Extract the (x, y) coordinate from the center of the cell holding the provided text.  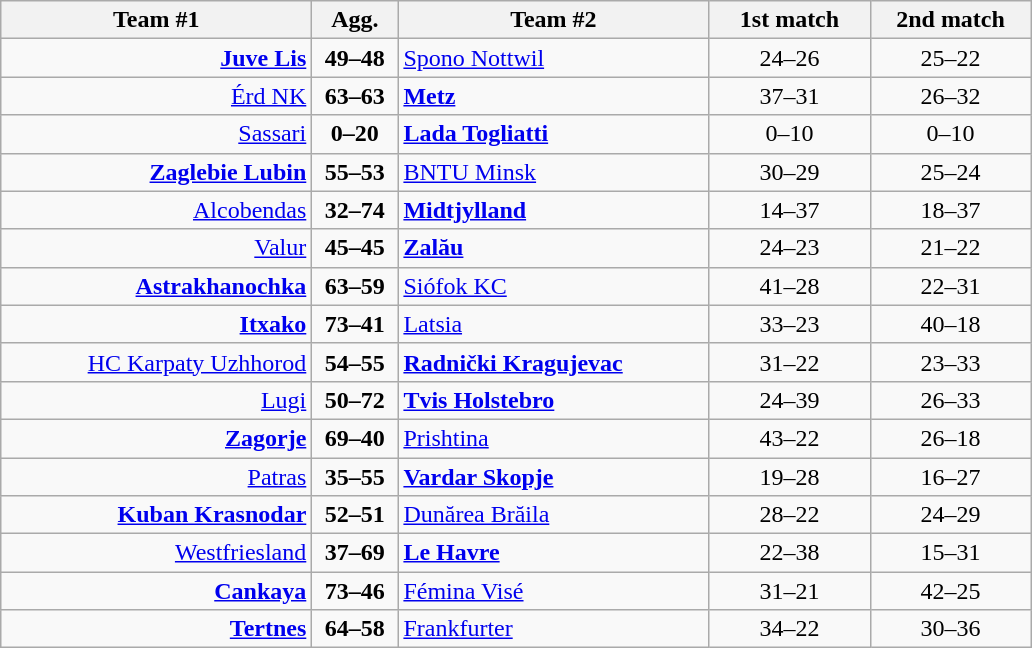
22–38 (790, 553)
Fémina Visé (554, 591)
Prishtina (554, 438)
Tvis Holstebro (554, 400)
41–28 (790, 286)
30–36 (950, 629)
26–32 (950, 96)
24–39 (790, 400)
50–72 (355, 400)
35–55 (355, 477)
0–20 (355, 134)
Westfriesland (156, 553)
1st match (790, 20)
24–23 (790, 248)
Latsia (554, 324)
73–46 (355, 591)
52–51 (355, 515)
63–59 (355, 286)
Vardar Skopje (554, 477)
15–31 (950, 553)
19–28 (790, 477)
Lugi (156, 400)
73–41 (355, 324)
BNTU Minsk (554, 172)
40–18 (950, 324)
Dunărea Brăila (554, 515)
42–25 (950, 591)
37–31 (790, 96)
25–22 (950, 58)
32–74 (355, 210)
23–33 (950, 362)
Alcobendas (156, 210)
54–55 (355, 362)
26–18 (950, 438)
Kuban Krasnodar (156, 515)
Zagorje (156, 438)
31–22 (790, 362)
Frankfurter (554, 629)
55–53 (355, 172)
Cankaya (156, 591)
18–37 (950, 210)
69–40 (355, 438)
21–22 (950, 248)
45–45 (355, 248)
43–22 (790, 438)
Siófok KC (554, 286)
Sassari (156, 134)
Le Havre (554, 553)
64–58 (355, 629)
30–29 (790, 172)
26–33 (950, 400)
16–27 (950, 477)
Radnički Kragujevac (554, 362)
Tertnes (156, 629)
14–37 (790, 210)
Zaglebie Lubin (156, 172)
25–24 (950, 172)
Team #1 (156, 20)
34–22 (790, 629)
Itxako (156, 324)
28–22 (790, 515)
33–23 (790, 324)
Zalău (554, 248)
HC Karpaty Uzhhorod (156, 362)
31–21 (790, 591)
Érd NK (156, 96)
49–48 (355, 58)
Valur (156, 248)
Agg. (355, 20)
Midtjylland (554, 210)
Juve Lis (156, 58)
24–26 (790, 58)
Spono Nottwil (554, 58)
Lada Togliatti (554, 134)
37–69 (355, 553)
Patras (156, 477)
63–63 (355, 96)
24–29 (950, 515)
Metz (554, 96)
2nd match (950, 20)
22–31 (950, 286)
Team #2 (554, 20)
Astrakhanochka (156, 286)
